Extract the [x, y] coordinate from the center of the cell holding the provided text.  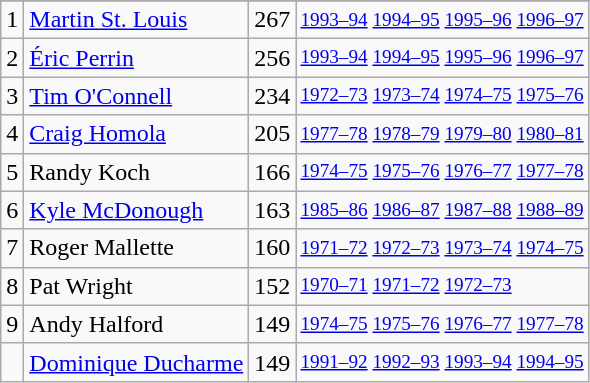
1991–92 1992–93 1993–94 1994–95 [442, 362]
Kyle McDonough [136, 210]
166 [272, 172]
8 [12, 286]
Éric Perrin [136, 58]
5 [12, 172]
Pat Wright [136, 286]
1985–86 1986–87 1987–88 1988–89 [442, 210]
Roger Mallette [136, 248]
6 [12, 210]
205 [272, 134]
160 [272, 248]
7 [12, 248]
9 [12, 324]
3 [12, 96]
1970–71 1971–72 1972–73 [442, 286]
163 [272, 210]
Tim O'Connell [136, 96]
152 [272, 286]
1 [12, 20]
267 [272, 20]
1972–73 1973–74 1974–75 1975–76 [442, 96]
Andy Halford [136, 324]
2 [12, 58]
Craig Homola [136, 134]
234 [272, 96]
4 [12, 134]
1971–72 1972–73 1973–74 1974–75 [442, 248]
1977–78 1978–79 1979–80 1980–81 [442, 134]
Martin St. Louis [136, 20]
256 [272, 58]
Dominique Ducharme [136, 362]
Randy Koch [136, 172]
